Capture the cell that displays the provided text and extract its [X, Y] central coordinate. 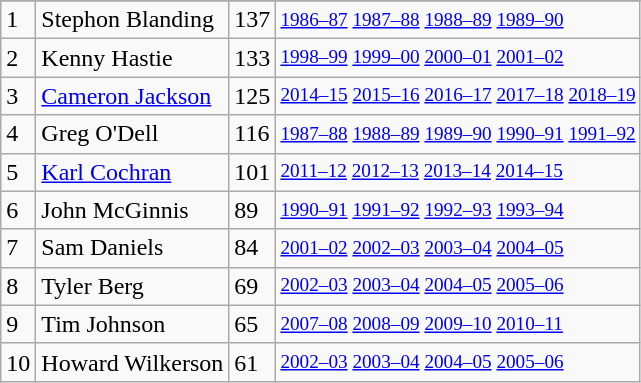
2011–12 2012–13 2013–14 2014–15 [458, 172]
61 [252, 362]
Kenny Hastie [132, 58]
Sam Daniels [132, 248]
125 [252, 96]
1990–91 1991–92 1992–93 1993–94 [458, 210]
116 [252, 134]
Karl Cochran [132, 172]
89 [252, 210]
9 [18, 324]
Howard Wilkerson [132, 362]
1987–88 1988–89 1989–90 1990–91 1991–92 [458, 134]
69 [252, 286]
7 [18, 248]
Tyler Berg [132, 286]
Greg O'Dell [132, 134]
John McGinnis [132, 210]
2007–08 2008–09 2009–10 2010–11 [458, 324]
1986–87 1987–88 1988–89 1989–90 [458, 20]
4 [18, 134]
3 [18, 96]
1 [18, 20]
84 [252, 248]
1998–99 1999–00 2000–01 2001–02 [458, 58]
10 [18, 362]
137 [252, 20]
65 [252, 324]
2001–02 2002–03 2003–04 2004–05 [458, 248]
Tim Johnson [132, 324]
5 [18, 172]
Cameron Jackson [132, 96]
2 [18, 58]
101 [252, 172]
6 [18, 210]
Stephon Blanding [132, 20]
2014–15 2015–16 2016–17 2017–18 2018–19 [458, 96]
8 [18, 286]
133 [252, 58]
